Scan for the cell matching the given text and deliver its [x, y] coordinate at center. 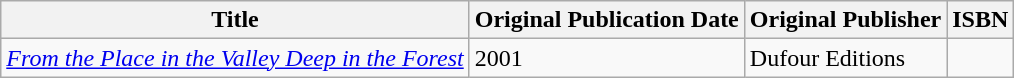
Dufour Editions [845, 58]
Original Publication Date [606, 20]
ISBN [980, 20]
From the Place in the Valley Deep in the Forest [235, 58]
Title [235, 20]
2001 [606, 58]
Original Publisher [845, 20]
